Provide the [X, Y] coordinate of the cell's center where the given text is located.  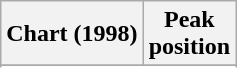
Peakposition [189, 34]
Chart (1998) [72, 34]
